Locate the cell with the specified text and output its (x, y) center coordinate. 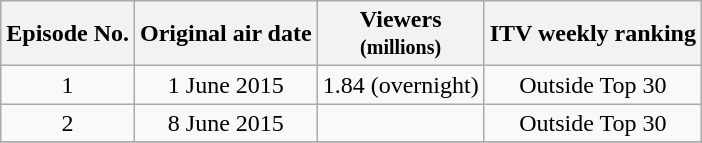
8 June 2015 (226, 123)
Original air date (226, 34)
Viewers(millions) (400, 34)
1 (68, 85)
2 (68, 123)
1.84 (overnight) (400, 85)
Episode No. (68, 34)
1 June 2015 (226, 85)
ITV weekly ranking (592, 34)
